Determine the (x, y) coordinate at the center of the cell enclosing the given text.  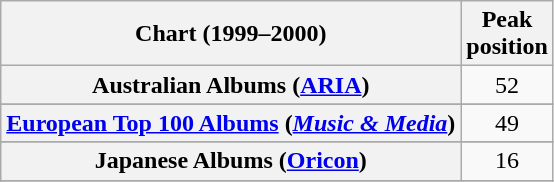
Peakposition (507, 34)
16 (507, 161)
52 (507, 85)
49 (507, 123)
Chart (1999–2000) (231, 34)
Australian Albums (ARIA) (231, 85)
Japanese Albums (Oricon) (231, 161)
European Top 100 Albums (Music & Media) (231, 123)
